Scan for the cell matching the given text and deliver its [x, y] coordinate at center. 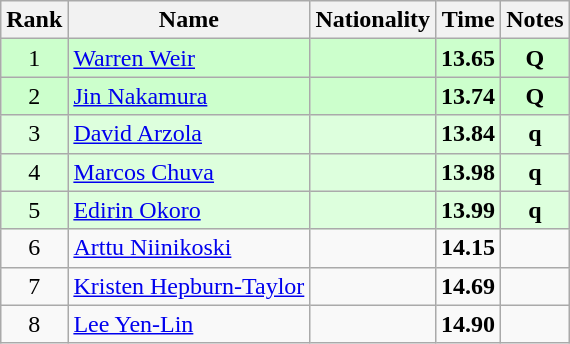
Time [468, 20]
Warren Weir [189, 58]
1 [34, 58]
13.98 [468, 172]
Nationality [373, 20]
13.99 [468, 210]
Notes [535, 20]
3 [34, 134]
2 [34, 96]
David Arzola [189, 134]
Arttu Niinikoski [189, 248]
8 [34, 324]
Marcos Chuva [189, 172]
13.65 [468, 58]
Rank [34, 20]
13.84 [468, 134]
13.74 [468, 96]
Kristen Hepburn-Taylor [189, 286]
6 [34, 248]
Edirin Okoro [189, 210]
14.90 [468, 324]
5 [34, 210]
Name [189, 20]
14.69 [468, 286]
14.15 [468, 248]
7 [34, 286]
Jin Nakamura [189, 96]
4 [34, 172]
Lee Yen-Lin [189, 324]
